Locate the cell with the specified text and output its [x, y] center coordinate. 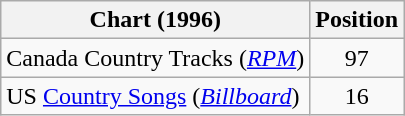
Canada Country Tracks (RPM) [156, 58]
Position [357, 20]
16 [357, 96]
97 [357, 58]
US Country Songs (Billboard) [156, 96]
Chart (1996) [156, 20]
